Scan for the cell matching the given text and deliver its [X, Y] coordinate at center. 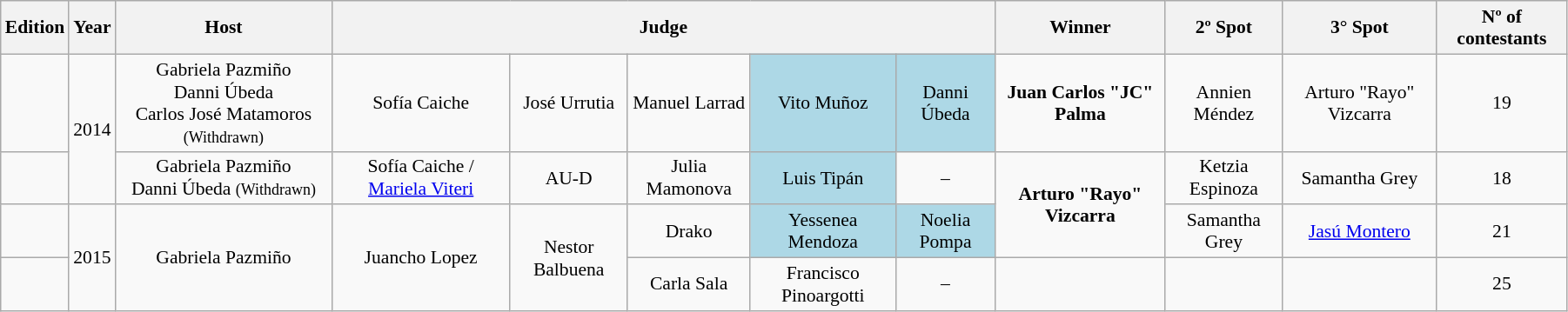
Juancho Lopez [421, 258]
Edition [35, 28]
Drako [689, 231]
Sofía Caiche / Mariela Viteri [421, 177]
3° Spot [1359, 28]
Sofía Caiche [421, 103]
Judge [663, 28]
25 [1502, 285]
2014 [92, 129]
Juan Carlos "JC" Palma [1080, 103]
Noelia Pompa [946, 231]
2015 [92, 258]
Nestor Balbuena [569, 258]
José Urrutia [569, 103]
19 [1502, 103]
Carla Sala [689, 285]
21 [1502, 231]
Ketzia Espinoza [1223, 177]
Host [224, 28]
Danni Úbeda [946, 103]
2º Spot [1223, 28]
18 [1502, 177]
Yessenea Mendoza [823, 231]
Luis Tipán [823, 177]
Vito Muñoz [823, 103]
Manuel Larrad [689, 103]
Year [92, 28]
Jasú Montero [1359, 231]
Nº of contestants [1502, 28]
Gabriela PazmiñoDanni Úbeda (Withdrawn) [224, 177]
Francisco Pinoargotti [823, 285]
Gabriela Pazmiño [224, 258]
AU-D [569, 177]
Julia Mamonova [689, 177]
Gabriela PazmiñoDanni ÚbedaCarlos José Matamoros (Withdrawn) [224, 103]
Annien Méndez [1223, 103]
Winner [1080, 28]
